From the cell containing the given text, extract its center point as [X, Y] coordinate. 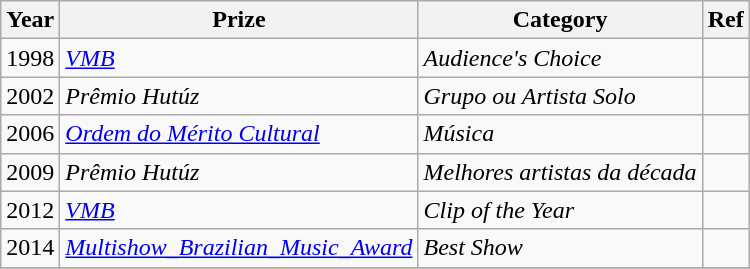
2002 [30, 96]
Clip of the Year [560, 210]
Música [560, 134]
Melhores artistas da década [560, 172]
Year [30, 20]
Category [560, 20]
2012 [30, 210]
2014 [30, 248]
Multishow_Brazilian_Music_Award [239, 248]
2009 [30, 172]
Ordem do Mérito Cultural [239, 134]
2006 [30, 134]
Best Show [560, 248]
Prize [239, 20]
1998 [30, 58]
Audience's Choice [560, 58]
Ref [726, 20]
Grupo ou Artista Solo [560, 96]
